For the text-containing cell, return its midpoint in [X, Y] coordinate format. 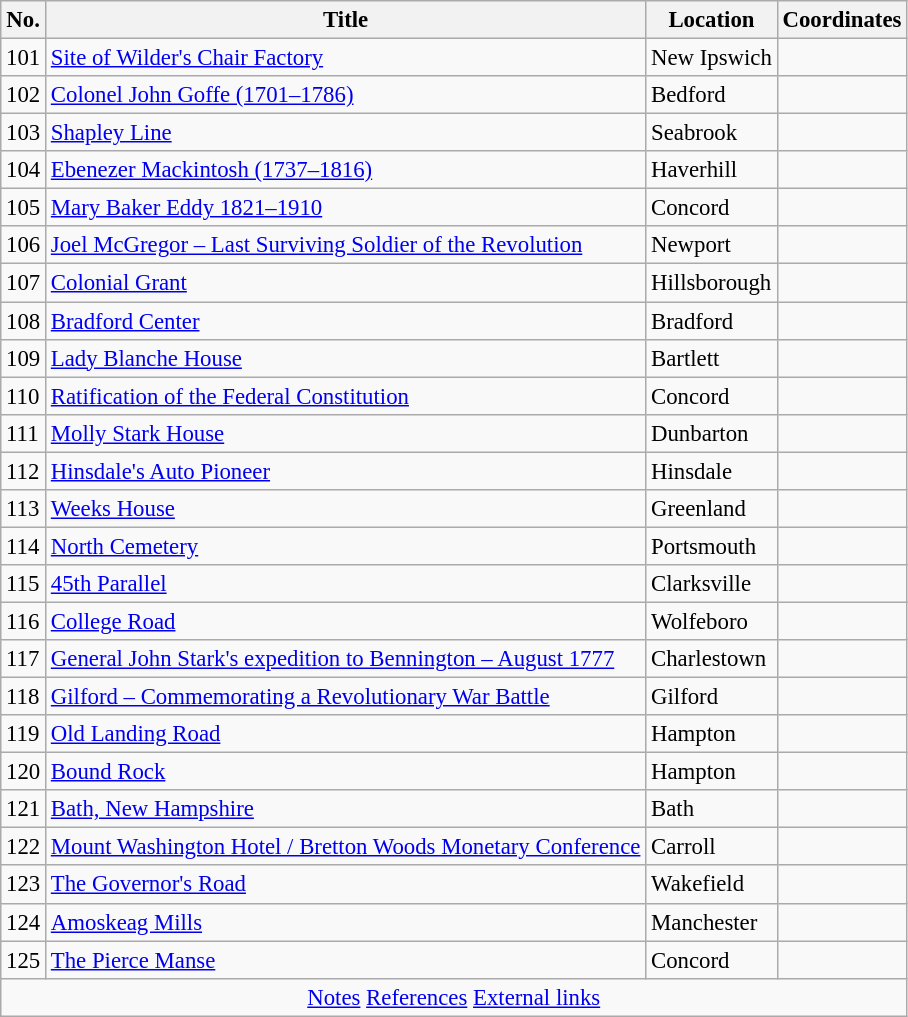
Joel McGregor – Last Surviving Soldier of the Revolution [346, 245]
101 [24, 58]
Colonel John Goffe (1701–1786) [346, 95]
Amoskeag Mills [346, 922]
Gilford [712, 697]
Weeks House [346, 509]
The Pierce Manse [346, 960]
Seabrook [712, 133]
Title [346, 20]
123 [24, 885]
Ebenezer Mackintosh (1737–1816) [346, 170]
Bath [712, 809]
116 [24, 621]
The Governor's Road [346, 885]
Hillsborough [712, 283]
120 [24, 772]
118 [24, 697]
Site of Wilder's Chair Factory [346, 58]
112 [24, 471]
106 [24, 245]
Portsmouth [712, 546]
109 [24, 358]
Bartlett [712, 358]
Bound Rock [346, 772]
113 [24, 509]
114 [24, 546]
115 [24, 584]
117 [24, 659]
122 [24, 847]
Clarksville [712, 584]
102 [24, 95]
119 [24, 734]
Lady Blanche House [346, 358]
Carroll [712, 847]
General John Stark's expedition to Bennington – August 1777 [346, 659]
Molly Stark House [346, 433]
Dunbarton [712, 433]
Location [712, 20]
Old Landing Road [346, 734]
108 [24, 321]
110 [24, 396]
Hinsdale [712, 471]
105 [24, 208]
Mount Washington Hotel / Bretton Woods Monetary Conference [346, 847]
107 [24, 283]
121 [24, 809]
103 [24, 133]
Haverhill [712, 170]
Mary Baker Eddy 1821–1910 [346, 208]
45th Parallel [346, 584]
Ratification of the Federal Constitution [346, 396]
124 [24, 922]
No. [24, 20]
Newport [712, 245]
111 [24, 433]
125 [24, 960]
Bath, New Hampshire [346, 809]
Manchester [712, 922]
Bradford [712, 321]
Coordinates [842, 20]
Hinsdale's Auto Pioneer [346, 471]
Bradford Center [346, 321]
Wakefield [712, 885]
Bedford [712, 95]
Colonial Grant [346, 283]
Shapley Line [346, 133]
North Cemetery [346, 546]
Charlestown [712, 659]
New Ipswich [712, 58]
College Road [346, 621]
Gilford – Commemorating a Revolutionary War Battle [346, 697]
104 [24, 170]
Wolfeboro [712, 621]
Notes References External links [454, 997]
Greenland [712, 509]
